From the cell containing the given text, extract its center point as (x, y) coordinate. 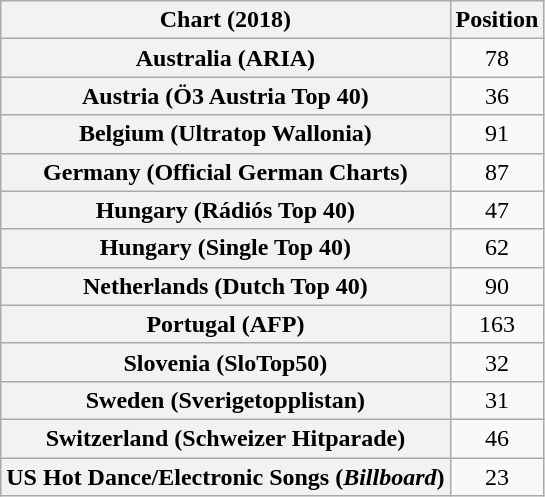
Switzerland (Schweizer Hitparade) (226, 438)
Slovenia (SloTop50) (226, 362)
Hungary (Single Top 40) (226, 248)
Belgium (Ultratop Wallonia) (226, 134)
Sweden (Sverigetopplistan) (226, 400)
91 (497, 134)
Position (497, 20)
90 (497, 286)
46 (497, 438)
Hungary (Rádiós Top 40) (226, 210)
87 (497, 172)
31 (497, 400)
62 (497, 248)
78 (497, 58)
Portugal (AFP) (226, 324)
47 (497, 210)
36 (497, 96)
US Hot Dance/Electronic Songs (Billboard) (226, 477)
23 (497, 477)
Chart (2018) (226, 20)
Austria (Ö3 Austria Top 40) (226, 96)
Germany (Official German Charts) (226, 172)
32 (497, 362)
Netherlands (Dutch Top 40) (226, 286)
Australia (ARIA) (226, 58)
163 (497, 324)
